Capture the cell that displays the provided text and extract its [X, Y] central coordinate. 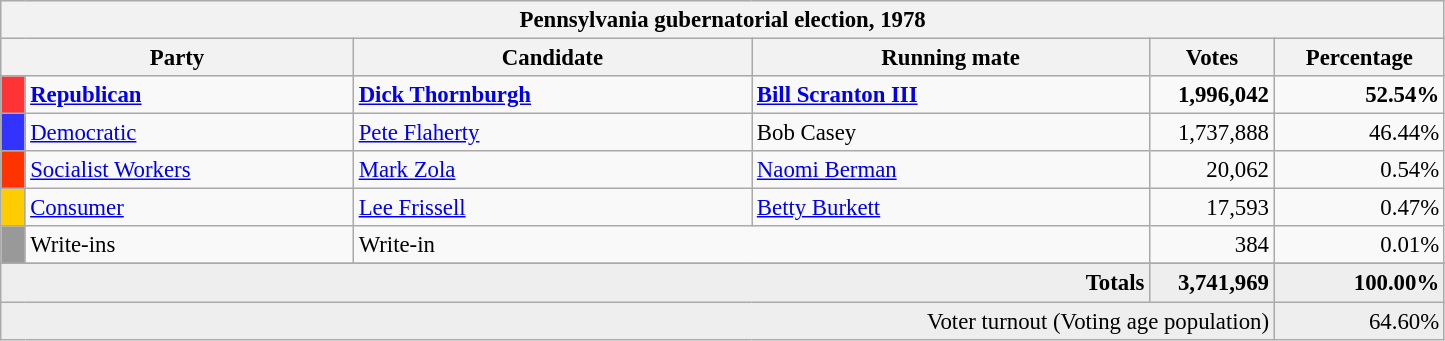
20,062 [1212, 170]
Totals [576, 283]
Betty Burkett [951, 208]
1,996,042 [1212, 95]
0.54% [1359, 170]
Candidate [552, 58]
Pete Flaherty [552, 133]
Mark Zola [552, 170]
46.44% [1359, 133]
Dick Thornburgh [552, 95]
64.60% [1359, 321]
0.47% [1359, 208]
17,593 [1212, 208]
Votes [1212, 58]
Consumer [189, 208]
Voter turnout (Voting age population) [638, 321]
Write-ins [189, 245]
Write-in [751, 245]
Republican [189, 95]
1,737,888 [1212, 133]
Percentage [1359, 58]
384 [1212, 245]
Party [178, 58]
Bill Scranton III [951, 95]
Lee Frissell [552, 208]
Running mate [951, 58]
0.01% [1359, 245]
Bob Casey [951, 133]
52.54% [1359, 95]
100.00% [1359, 283]
Democratic [189, 133]
Socialist Workers [189, 170]
Naomi Berman [951, 170]
3,741,969 [1212, 283]
Pennsylvania gubernatorial election, 1978 [723, 20]
